Pinpoint the cell where the given text exists, returning its [X, Y] midpoint coordinate. 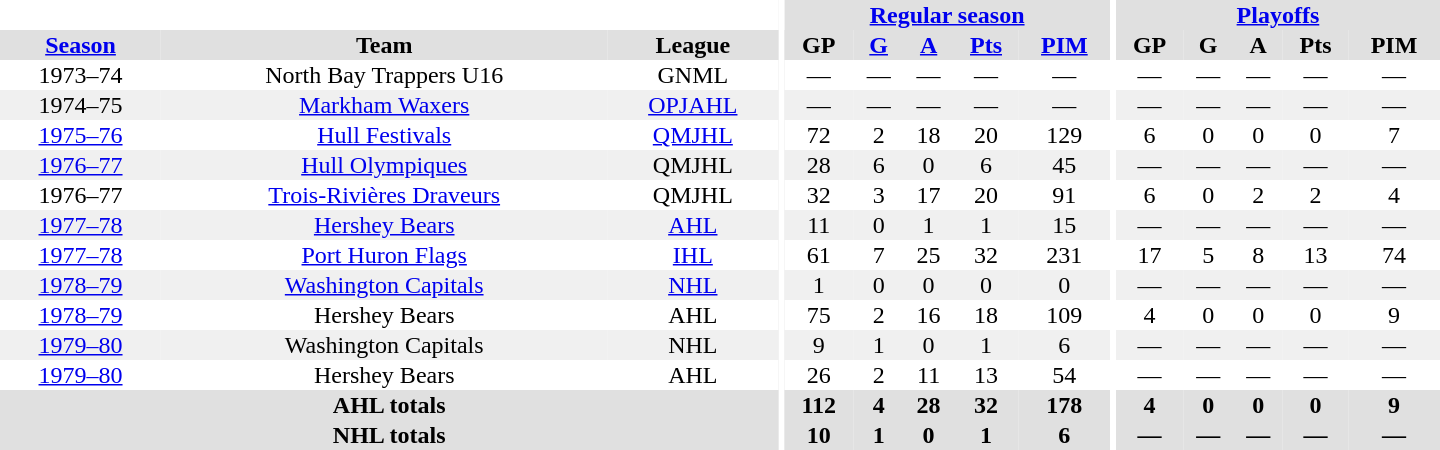
54 [1064, 375]
League [692, 45]
25 [929, 255]
Playoffs [1278, 15]
Markham Waxers [384, 105]
109 [1064, 315]
10 [819, 435]
1974–75 [80, 105]
OPJAHL [692, 105]
3 [879, 195]
North Bay Trappers U16 [384, 75]
1973–74 [80, 75]
5 [1208, 255]
NHL totals [389, 435]
8 [1258, 255]
75 [819, 315]
91 [1064, 195]
Trois-Rivières Draveurs [384, 195]
15 [1064, 225]
72 [819, 135]
GNML [692, 75]
231 [1064, 255]
Hull Olympiques [384, 165]
74 [1394, 255]
129 [1064, 135]
61 [819, 255]
Hull Festivals [384, 135]
Regular season [947, 15]
45 [1064, 165]
1975–76 [80, 135]
AHL totals [389, 405]
16 [929, 315]
178 [1064, 405]
IHL [692, 255]
112 [819, 405]
Season [80, 45]
Team [384, 45]
26 [819, 375]
Port Huron Flags [384, 255]
